Determine the (x, y) coordinate at the center of the cell enclosing the given text.  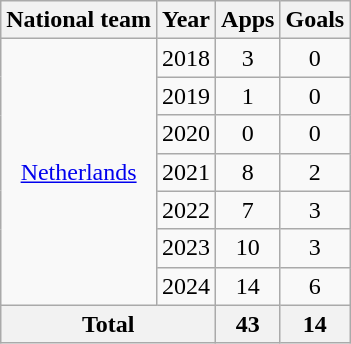
6 (315, 286)
2019 (186, 96)
2022 (186, 210)
2023 (186, 248)
2021 (186, 172)
Total (108, 324)
2024 (186, 286)
1 (248, 96)
2018 (186, 58)
7 (248, 210)
2 (315, 172)
2020 (186, 134)
10 (248, 248)
8 (248, 172)
Apps (248, 20)
Netherlands (79, 172)
Goals (315, 20)
43 (248, 324)
Year (186, 20)
National team (79, 20)
